Detect which cell encompasses the target text, then output its (x, y) center coordinate. 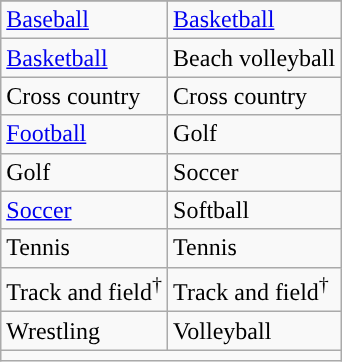
Beach volleyball (254, 58)
Baseball (84, 20)
Wrestling (84, 331)
Volleyball (254, 331)
Softball (254, 210)
Football (84, 134)
